Search for the cell housing the specified text and yield its [x, y] center coordinate. 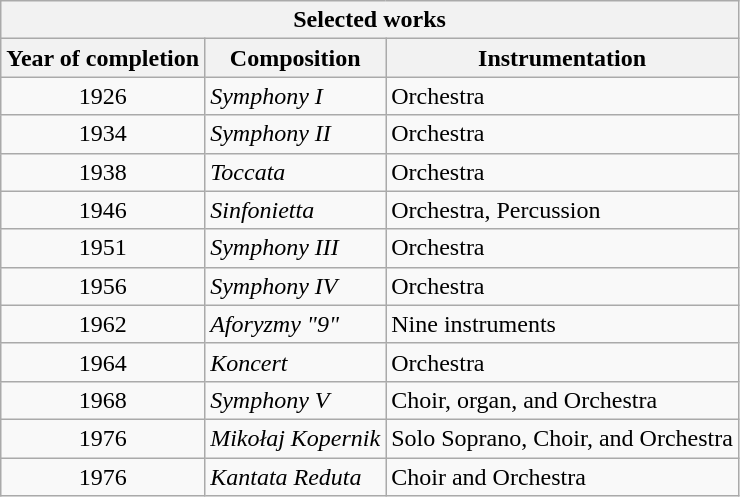
1946 [103, 210]
1938 [103, 172]
1956 [103, 286]
Symphony II [296, 134]
Symphony IV [296, 286]
Nine instruments [562, 324]
Symphony III [296, 248]
Year of completion [103, 58]
Sinfonietta [296, 210]
Symphony V [296, 400]
1968 [103, 400]
1962 [103, 324]
Selected works [370, 20]
Koncert [296, 362]
Aforyzmy "9" [296, 324]
1964 [103, 362]
Choir, organ, and Orchestra [562, 400]
Mikołaj Kopernik [296, 438]
1951 [103, 248]
Orchestra, Percussion [562, 210]
Solo Soprano, Choir, and Orchestra [562, 438]
Kantata Reduta [296, 477]
Symphony I [296, 96]
Instrumentation [562, 58]
Toccata [296, 172]
1926 [103, 96]
Choir and Orchestra [562, 477]
Composition [296, 58]
1934 [103, 134]
